For the text-containing cell, return its midpoint in (x, y) coordinate format. 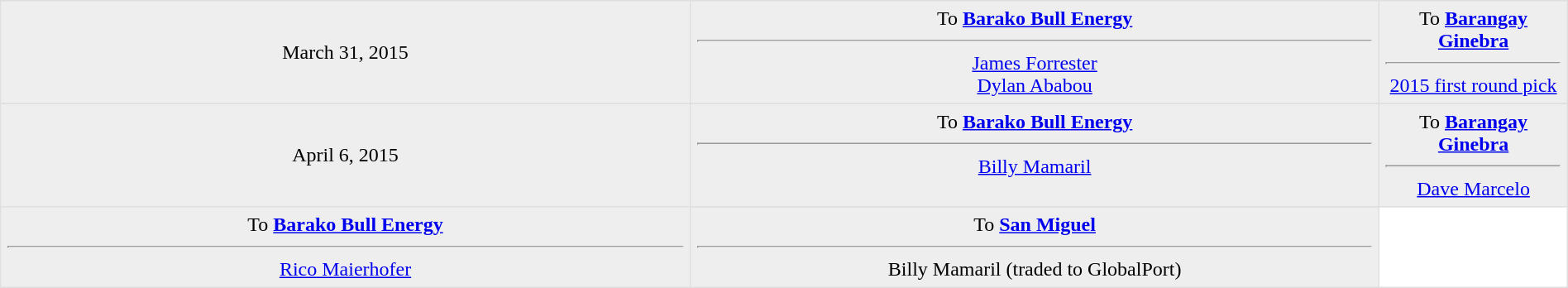
To Barako Bull EnergyJames ForresterDylan Ababou (1035, 52)
March 31, 2015 (346, 52)
To Barangay GinebraDave Marcelo (1474, 155)
April 6, 2015 (346, 155)
To Barangay Ginebra2015 first round pick (1474, 52)
To San MiguelBilly Mamaril (traded to GlobalPort) (1035, 247)
To Barako Bull EnergyRico Maierhofer (346, 247)
To Barako Bull EnergyBilly Mamaril (1035, 155)
